Determine the (x, y) coordinate at the center of the cell enclosing the given text.  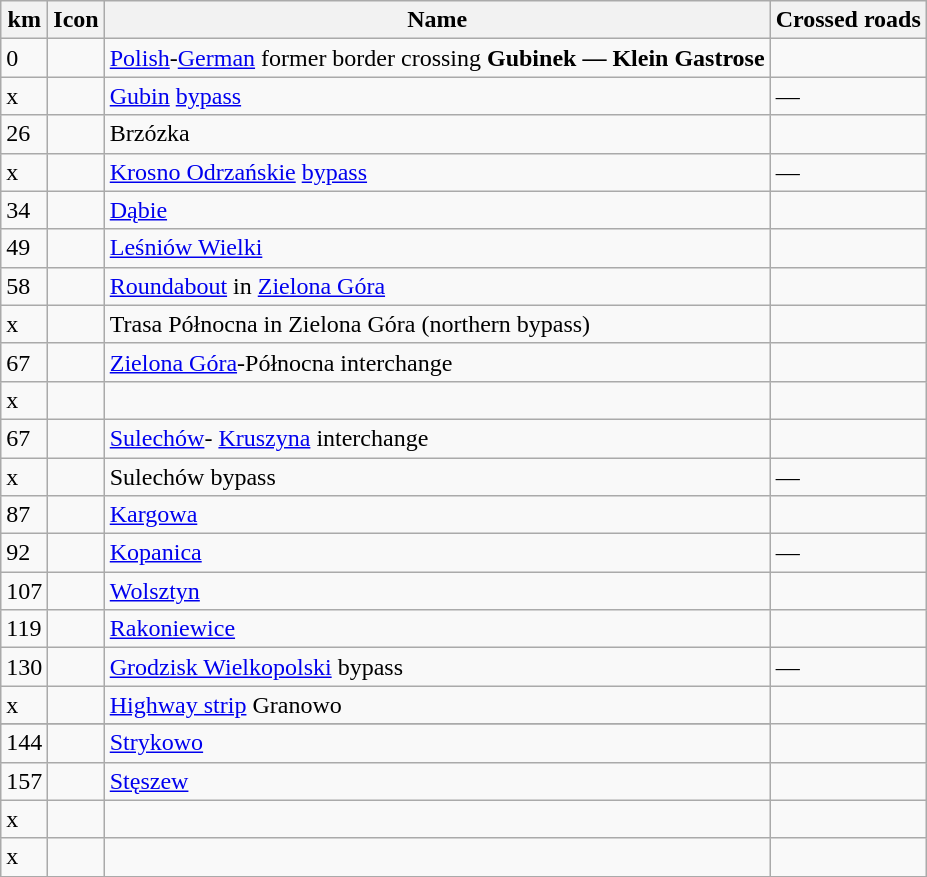
Name (437, 20)
Leśniów Wielki (437, 248)
34 (24, 210)
Kopanica (437, 553)
107 (24, 591)
26 (24, 134)
92 (24, 553)
Kargowa (437, 515)
Dąbie (437, 210)
Wolsztyn (437, 591)
157 (24, 781)
144 (24, 743)
0 (24, 58)
Strykowo (437, 743)
Icon (76, 20)
Highway strip Granowo (437, 705)
Trasa Północna in Zielona Góra (northern bypass) (437, 324)
Crossed roads (848, 20)
Brzózka (437, 134)
58 (24, 286)
130 (24, 667)
49 (24, 248)
Polish-German former border crossing Gubinek — Klein Gastrose (437, 58)
Gubin bypass (437, 96)
87 (24, 515)
Rakoniewice (437, 629)
km (24, 20)
119 (24, 629)
Roundabout in Zielona Góra (437, 286)
Krosno Odrzańskie bypass (437, 172)
Sulechów- Kruszyna interchange (437, 438)
Zielona Góra-Północna interchange (437, 362)
Grodzisk Wielkopolski bypass (437, 667)
Sulechów bypass (437, 477)
Stęszew (437, 781)
